Return the (x, y) coordinate for the center point of the cell that contains the specified text.  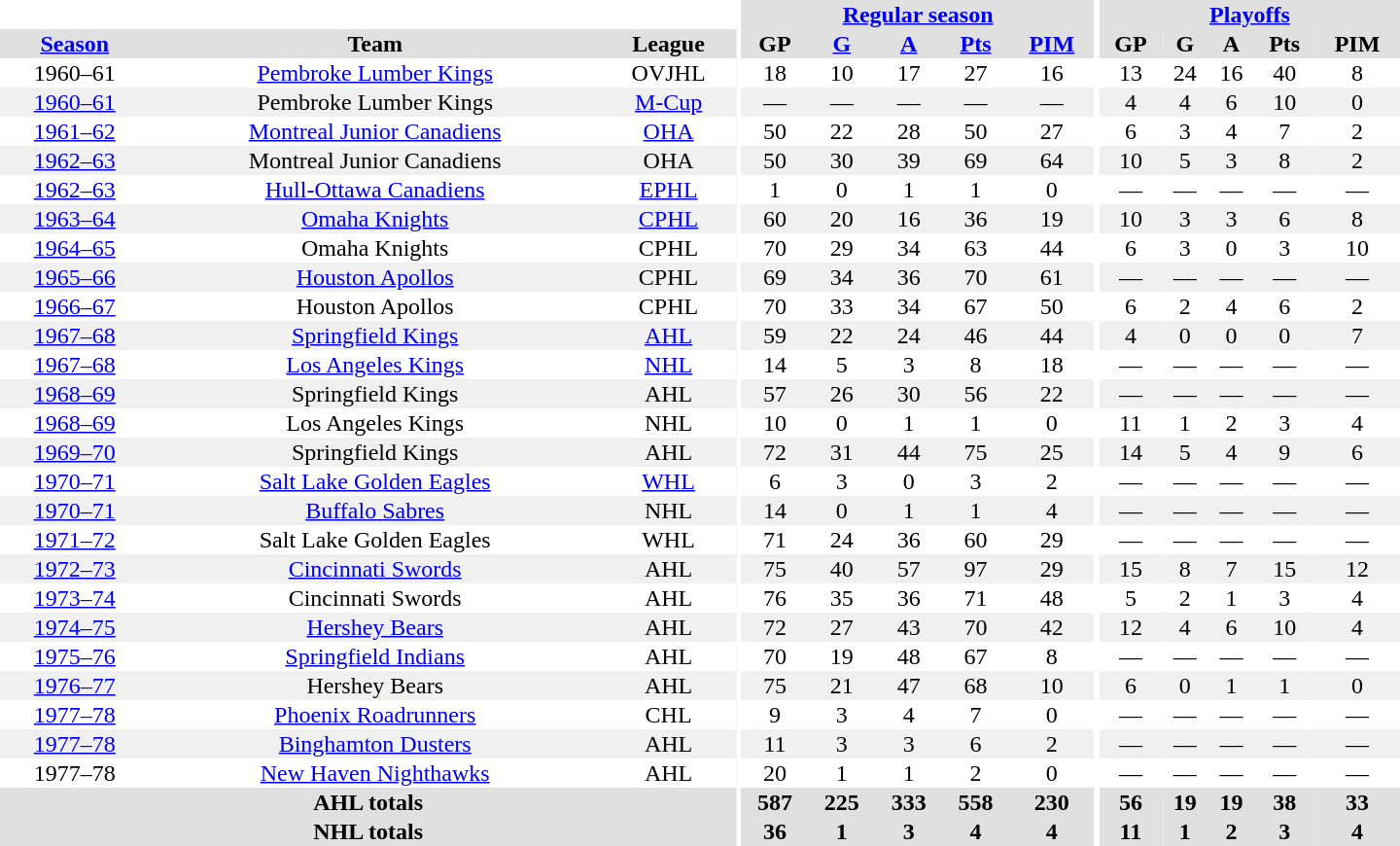
Season (75, 44)
NHL totals (367, 831)
558 (976, 802)
New Haven Nighthawks (375, 773)
97 (976, 569)
21 (842, 686)
68 (976, 686)
61 (1052, 277)
League (669, 44)
46 (976, 335)
1965–66 (75, 277)
35 (842, 598)
13 (1131, 73)
1975–76 (75, 656)
1964–65 (75, 248)
64 (1052, 160)
39 (908, 160)
76 (776, 598)
Hull-Ottawa Canadiens (375, 190)
230 (1052, 802)
63 (976, 248)
26 (842, 394)
CHL (669, 715)
Phoenix Roadrunners (375, 715)
17 (908, 73)
587 (776, 802)
M-Cup (669, 102)
Playoffs (1250, 15)
1963–64 (75, 219)
25 (1052, 452)
Buffalo Sabres (375, 511)
47 (908, 686)
28 (908, 131)
38 (1284, 802)
31 (842, 452)
Regular season (918, 15)
1969–70 (75, 452)
1973–74 (75, 598)
59 (776, 335)
Team (375, 44)
1961–62 (75, 131)
EPHL (669, 190)
OVJHL (669, 73)
42 (1052, 627)
225 (842, 802)
AHL totals (367, 802)
1966–67 (75, 306)
Springfield Indians (375, 656)
1974–75 (75, 627)
Binghamton Dusters (375, 744)
1976–77 (75, 686)
43 (908, 627)
1972–73 (75, 569)
1971–72 (75, 540)
333 (908, 802)
